Search for the cell housing the specified text and yield its (X, Y) center coordinate. 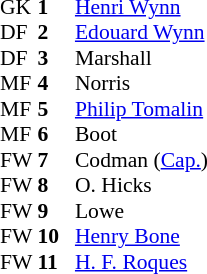
10 (56, 237)
6 (56, 135)
3 (56, 58)
5 (56, 109)
9 (56, 211)
2 (56, 33)
7 (56, 160)
8 (56, 185)
4 (56, 83)
